Detect which cell encompasses the target text, then output its (x, y) center coordinate. 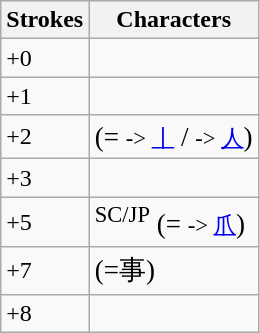
Strokes (45, 20)
(=事) (174, 271)
+2 (45, 137)
+8 (45, 314)
+5 (45, 222)
+0 (45, 58)
+3 (45, 178)
+1 (45, 96)
Characters (174, 20)
(= -> 丨 / -> 人) (174, 137)
SC/JP (= -> 爪) (174, 222)
+7 (45, 271)
